Find where the given text appears and provide that cell's center as (X, Y) coordinate. 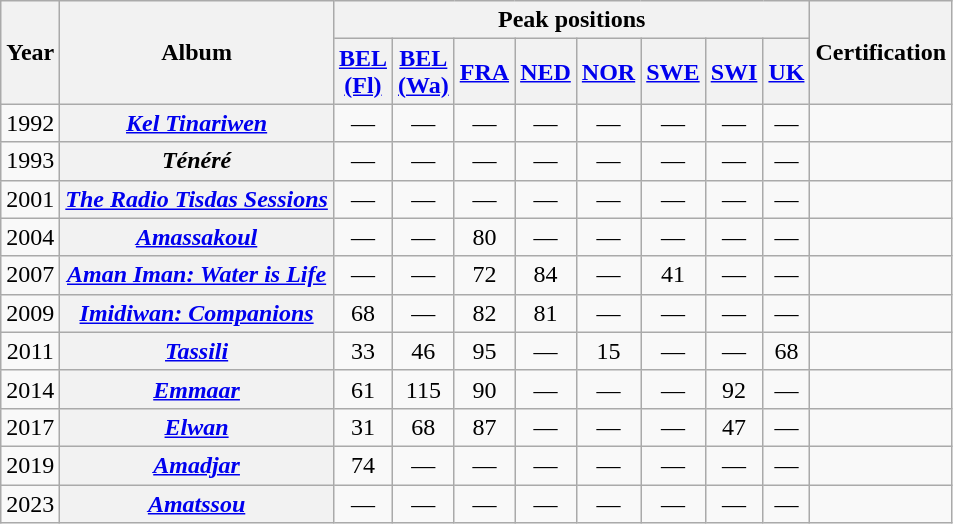
Ténéré (197, 161)
BEL (Wa) (423, 72)
115 (423, 389)
72 (484, 275)
Elwan (197, 427)
The Radio Tisdas Sessions (197, 199)
Amatssou (197, 503)
Certification (881, 52)
2009 (30, 313)
2011 (30, 351)
Year (30, 52)
15 (608, 351)
74 (362, 465)
Peak positions (572, 20)
BEL (Fl) (362, 72)
Album (197, 52)
61 (362, 389)
80 (484, 237)
95 (484, 351)
Amassakoul (197, 237)
47 (734, 427)
2004 (30, 237)
82 (484, 313)
46 (423, 351)
2014 (30, 389)
Tassili (197, 351)
87 (484, 427)
2019 (30, 465)
UK (786, 72)
SWI (734, 72)
FRA (484, 72)
31 (362, 427)
2017 (30, 427)
Aman Iman: Water is Life (197, 275)
33 (362, 351)
Amadjar (197, 465)
90 (484, 389)
2001 (30, 199)
Imidiwan: Companions (197, 313)
NOR (608, 72)
Emmaar (197, 389)
1993 (30, 161)
2007 (30, 275)
92 (734, 389)
2023 (30, 503)
84 (546, 275)
Kel Tinariwen (197, 123)
81 (546, 313)
1992 (30, 123)
SWE (673, 72)
NED (546, 72)
41 (673, 275)
